Pinpoint the cell where the given text exists, returning its (X, Y) midpoint coordinate. 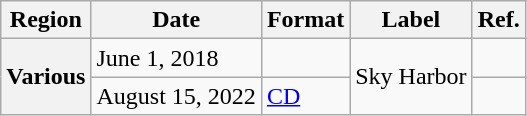
Label (411, 20)
Region (46, 20)
Format (305, 20)
Date (176, 20)
CD (305, 96)
Various (46, 77)
Ref. (498, 20)
August 15, 2022 (176, 96)
Sky Harbor (411, 77)
June 1, 2018 (176, 58)
